Provide the [X, Y] coordinate of the cell's center where the given text is located.  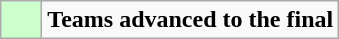
Teams advanced to the final [190, 20]
